Return (x, y) of the center of cell containing provided text 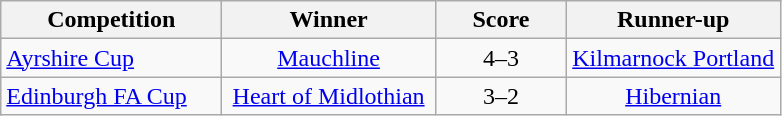
Edinburgh FA Cup (112, 96)
Runner-up (673, 20)
Winner (329, 20)
Hibernian (673, 96)
Competition (112, 20)
Heart of Midlothian (329, 96)
3–2 (500, 96)
Mauchline (329, 58)
Kilmarnock Portland (673, 58)
Score (500, 20)
Ayrshire Cup (112, 58)
4–3 (500, 58)
